Extract the (X, Y) coordinate from the center of the cell holding the provided text.  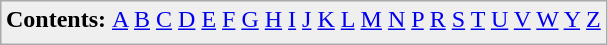
A B C D E F G H I J K L M N P R S T U V W Y Z (357, 19)
Contents: (56, 19)
